Search for the cell housing the specified text and yield its [x, y] center coordinate. 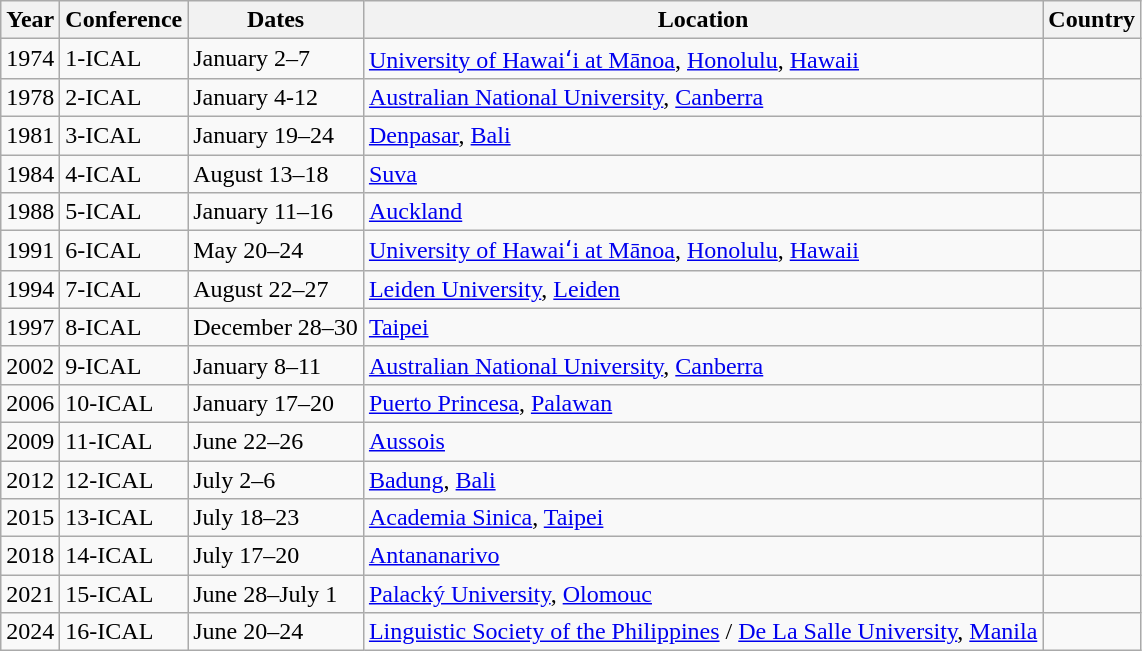
June 22–26 [276, 441]
12-ICAL [124, 479]
1988 [30, 212]
2021 [30, 594]
6-ICAL [124, 251]
13-ICAL [124, 518]
1994 [30, 289]
Linguistic Society of the Philippines / De La Salle University, Manila [702, 632]
2024 [30, 632]
Suva [702, 173]
5-ICAL [124, 212]
July 18–23 [276, 518]
January 4-12 [276, 97]
Puerto Princesa, Palawan [702, 403]
8-ICAL [124, 327]
Year [30, 20]
3-ICAL [124, 135]
Country [1092, 20]
1981 [30, 135]
Conference [124, 20]
16-ICAL [124, 632]
July 17–20 [276, 556]
2015 [30, 518]
January 8–11 [276, 365]
2-ICAL [124, 97]
August 22–27 [276, 289]
11-ICAL [124, 441]
Dates [276, 20]
15-ICAL [124, 594]
10-ICAL [124, 403]
1991 [30, 251]
7-ICAL [124, 289]
June 20–24 [276, 632]
Aussois [702, 441]
January 17–20 [276, 403]
Auckland [702, 212]
2012 [30, 479]
Denpasar, Bali [702, 135]
Badung, Bali [702, 479]
1997 [30, 327]
January 19–24 [276, 135]
August 13–18 [276, 173]
July 2–6 [276, 479]
May 20–24 [276, 251]
Antananarivo [702, 556]
14-ICAL [124, 556]
4-ICAL [124, 173]
December 28–30 [276, 327]
Leiden University, Leiden [702, 289]
June 28–July 1 [276, 594]
Location [702, 20]
2018 [30, 556]
1984 [30, 173]
1978 [30, 97]
January 11–16 [276, 212]
1-ICAL [124, 59]
2009 [30, 441]
Palacký University, Olomouc [702, 594]
2002 [30, 365]
Academia Sinica, Taipei [702, 518]
2006 [30, 403]
9-ICAL [124, 365]
Taipei [702, 327]
January 2–7 [276, 59]
1974 [30, 59]
